Return the [x, y] coordinate for the center point of the cell that contains the specified text.  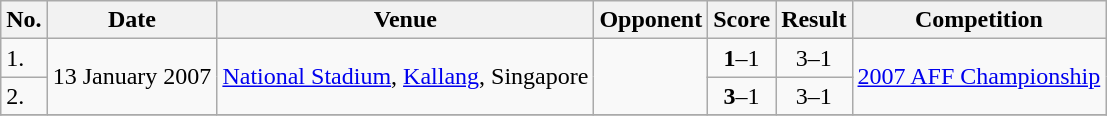
1–1 [742, 58]
Venue [406, 20]
13 January 2007 [132, 77]
Result [814, 20]
Competition [979, 20]
1. [24, 58]
Score [742, 20]
2007 AFF Championship [979, 77]
Opponent [651, 20]
No. [24, 20]
Date [132, 20]
National Stadium, Kallang, Singapore [406, 77]
2. [24, 96]
